Locate the cell with the specified text and output its [X, Y] center coordinate. 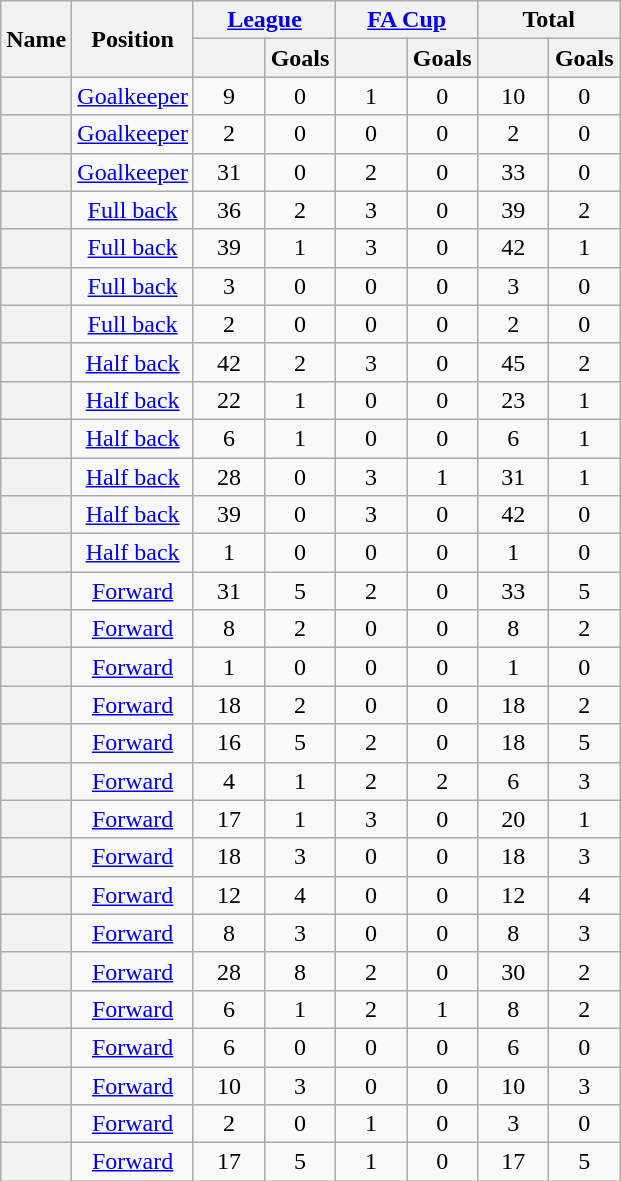
45 [514, 362]
20 [514, 819]
30 [514, 971]
16 [228, 743]
9 [228, 96]
Total [549, 20]
22 [228, 400]
League [264, 20]
23 [514, 400]
36 [228, 210]
Position [133, 39]
Name [36, 39]
FA Cup [407, 20]
